Scan for the cell matching the given text and deliver its (X, Y) coordinate at center. 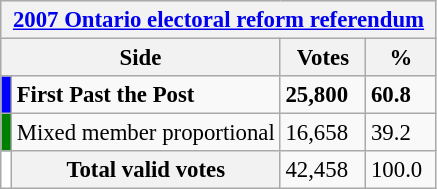
42,458 (323, 170)
16,658 (323, 133)
60.8 (402, 95)
% (402, 58)
100.0 (402, 170)
Mixed member proportional (146, 133)
Side (140, 58)
First Past the Post (146, 95)
39.2 (402, 133)
Total valid votes (146, 170)
Votes (323, 58)
2007 Ontario electoral reform referendum (219, 20)
25,800 (323, 95)
